Return [x, y] of the center of cell containing provided text 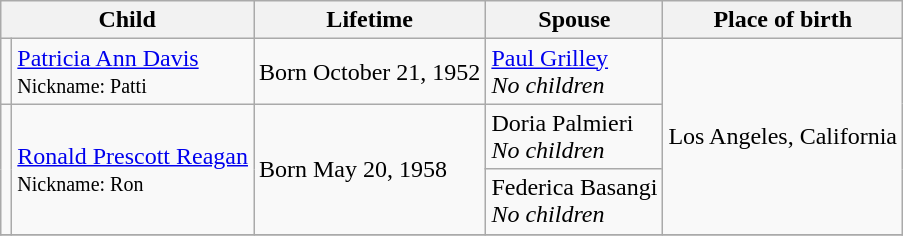
Place of birth [783, 20]
Born October 21, 1952 [370, 72]
Federica BasangiNo children [574, 202]
Los Angeles, California [783, 136]
Patricia Ann DavisNickname: Patti [133, 72]
Doria PalmieriNo children [574, 136]
Born May 20, 1958 [370, 169]
Spouse [574, 20]
Paul GrilleyNo children [574, 72]
Child [128, 20]
Lifetime [370, 20]
Ronald Prescott ReaganNickname: Ron [133, 169]
